Search for the cell housing the specified text and yield its (x, y) center coordinate. 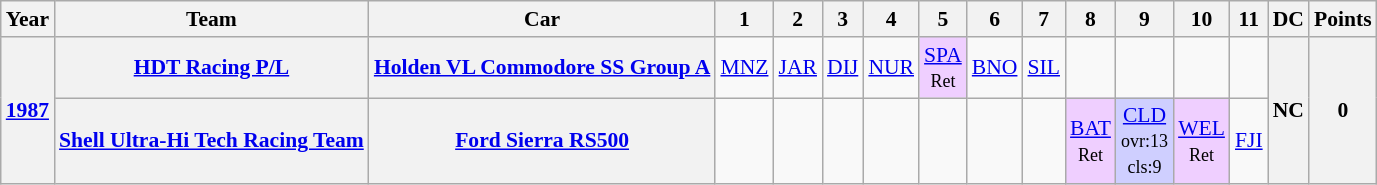
BNO (995, 68)
BATRet (1090, 142)
5 (943, 19)
3 (842, 19)
NC (1288, 111)
JAR (798, 68)
1 (744, 19)
CLDovr:13cls:9 (1144, 142)
SPARet (943, 68)
WELRet (1202, 142)
2 (798, 19)
Year (28, 19)
DIJ (842, 68)
NUR (891, 68)
11 (1249, 19)
Ford Sierra RS500 (542, 142)
Team (212, 19)
4 (891, 19)
7 (1044, 19)
Shell Ultra-Hi Tech Racing Team (212, 142)
Holden VL Commodore SS Group A (542, 68)
SIL (1044, 68)
1987 (28, 111)
8 (1090, 19)
9 (1144, 19)
HDT Racing P/L (212, 68)
10 (1202, 19)
FJI (1249, 142)
6 (995, 19)
MNZ (744, 68)
DC (1288, 19)
Points (1343, 19)
0 (1343, 111)
Car (542, 19)
